Find where the given text appears and provide that cell's center as [X, Y] coordinate. 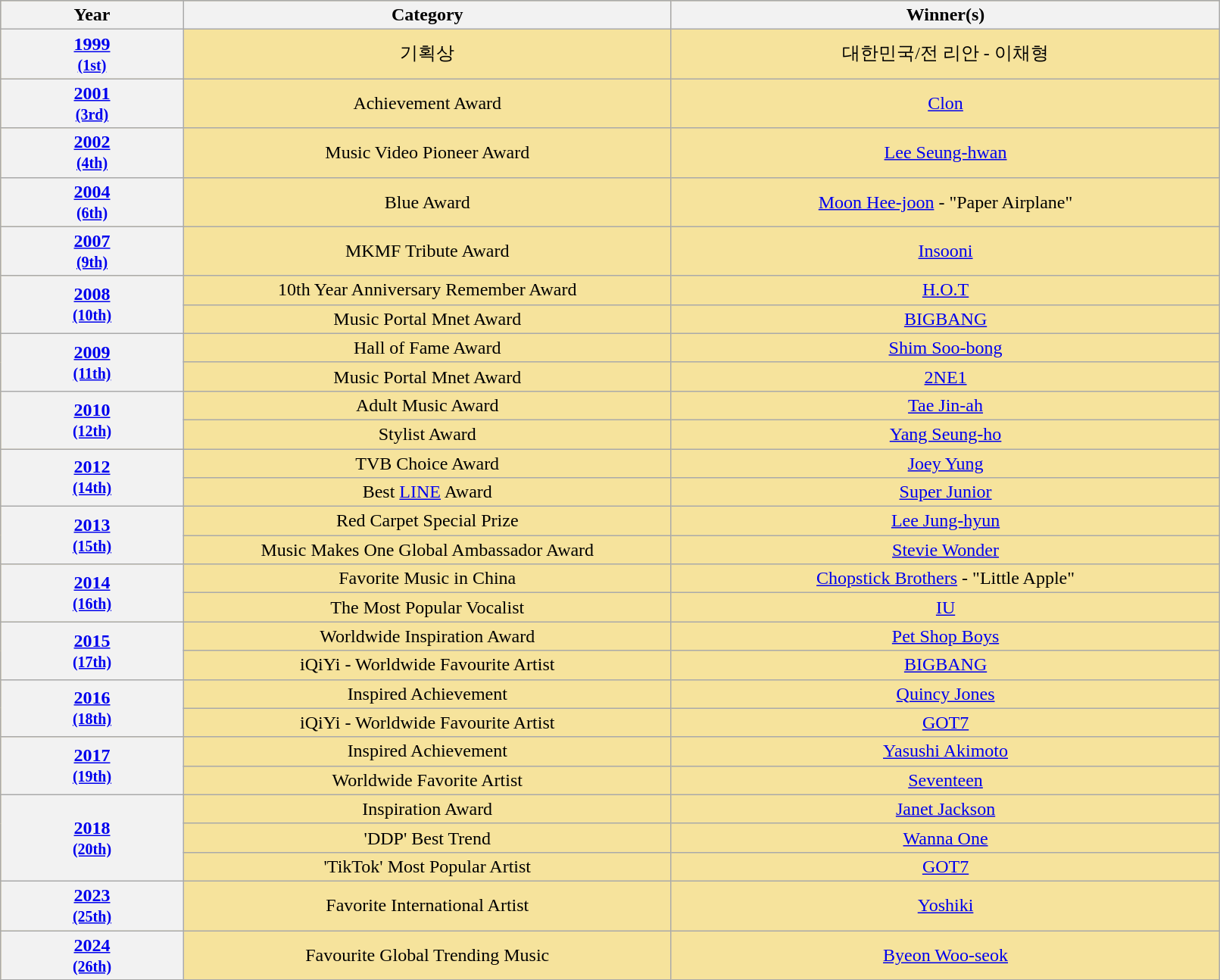
10th Year Anniversary Remember Award [427, 290]
2009(11th) [92, 362]
The Most Popular Vocalist [427, 607]
Music Makes One Global Ambassador Award [427, 550]
Year [92, 15]
Joey Yung [945, 463]
IU [945, 607]
TVB Choice Award [427, 463]
Shim Soo-bong [945, 348]
Tae Jin-ah [945, 405]
Favourite Global Trending Music [427, 954]
Worldwide Inspiration Award [427, 636]
Red Carpet Special Prize [427, 521]
Achievement Award [427, 103]
Byeon Woo-seok [945, 954]
2017(19th) [92, 766]
2014(16th) [92, 593]
2015(17th) [92, 651]
2007(9th) [92, 251]
Category [427, 15]
2010(12th) [92, 420]
Janet Jackson [945, 809]
Clon [945, 103]
Yang Seung-ho [945, 434]
Lee Jung-hyun [945, 521]
Stylist Award [427, 434]
Lee Seung-hwan [945, 153]
'TikTok' Most Popular Artist [427, 866]
Favorite International Artist [427, 906]
1999(1st) [92, 55]
'DDP' Best Trend [427, 838]
Music Video Pioneer Award [427, 153]
2023(25th) [92, 906]
Yoshiki [945, 906]
2002(4th) [92, 153]
Worldwide Favorite Artist [427, 780]
Inspiration Award [427, 809]
대한민국/전 리안 - 이채형 [945, 55]
기획상 [427, 55]
Super Junior [945, 492]
Blue Award [427, 201]
Moon Hee-joon - "Paper Airplane" [945, 201]
Wanna One [945, 838]
2013(15th) [92, 535]
2016(18th) [92, 708]
Chopstick Brothers - "Little Apple" [945, 579]
Pet Shop Boys [945, 636]
Best LINE Award [427, 492]
2001(3rd) [92, 103]
2024(26th) [92, 954]
Stevie Wonder [945, 550]
2012(14th) [92, 477]
Adult Music Award [427, 405]
Quincy Jones [945, 694]
Seventeen [945, 780]
Insooni [945, 251]
H.O.T [945, 290]
2008(10th) [92, 304]
Yasushi Akimoto [945, 751]
Hall of Fame Award [427, 348]
2018(20th) [92, 838]
Winner(s) [945, 15]
2NE1 [945, 376]
2004(6th) [92, 201]
Favorite Music in China [427, 579]
MKMF Tribute Award [427, 251]
